Provide the [X, Y] coordinate of the cell's center where the given text is located.  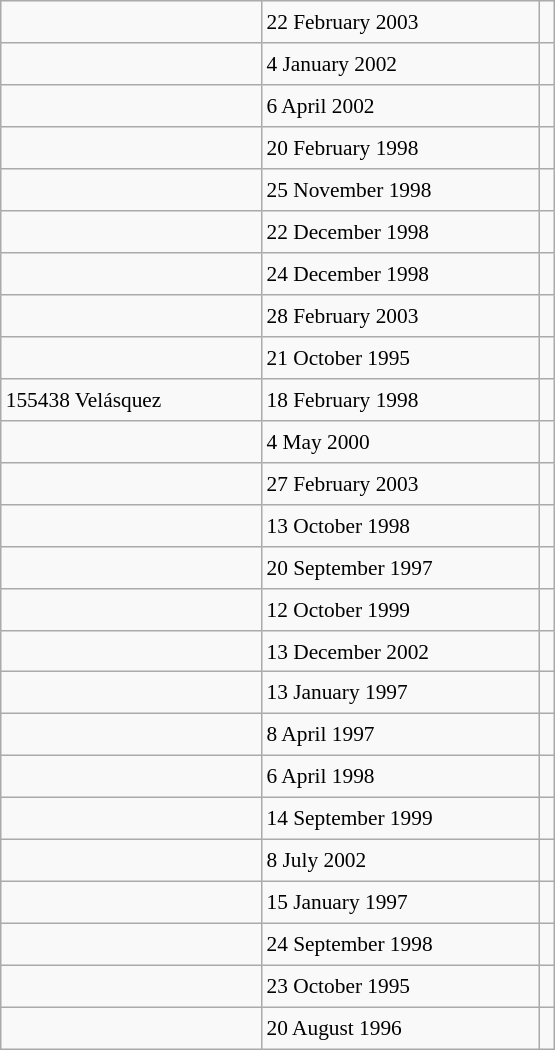
25 November 1998 [400, 190]
13 October 1998 [400, 525]
14 September 1999 [400, 819]
22 February 2003 [400, 22]
21 October 1995 [400, 358]
28 February 2003 [400, 316]
4 May 2000 [400, 441]
13 December 2002 [400, 651]
23 October 1995 [400, 986]
20 August 1996 [400, 1028]
155438 Velásquez [132, 399]
6 April 1998 [400, 777]
27 February 2003 [400, 483]
24 September 1998 [400, 945]
22 December 1998 [400, 232]
6 April 2002 [400, 106]
20 September 1997 [400, 567]
12 October 1999 [400, 609]
13 January 1997 [400, 693]
4 January 2002 [400, 64]
20 February 1998 [400, 148]
24 December 1998 [400, 274]
8 July 2002 [400, 861]
8 April 1997 [400, 735]
15 January 1997 [400, 903]
18 February 1998 [400, 399]
